Locate the cell with the specified text and output its [x, y] center coordinate. 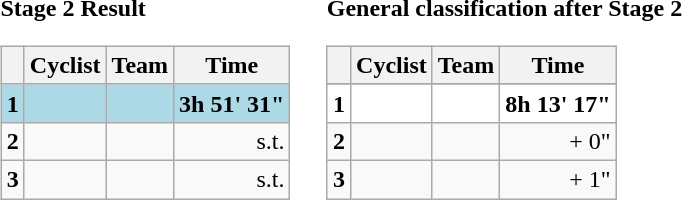
+ 1" [558, 179]
3h 51' 31" [232, 103]
8h 13' 17" [558, 103]
+ 0" [558, 141]
